Return (x, y) of the center of cell containing provided text 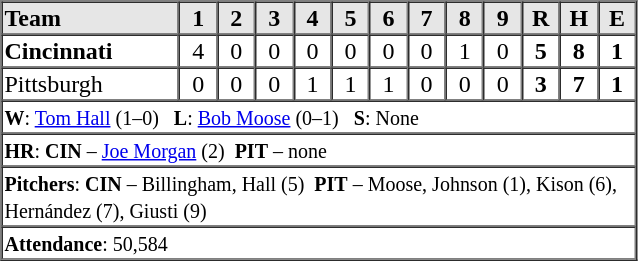
6 (388, 18)
Pitchers: CIN – Billingham, Hall (5) PIT – Moose, Johnson (1), Kison (6), Hernández (7), Giusti (9) (319, 196)
R (541, 18)
E (617, 18)
Attendance: 50,584 (319, 242)
9 (503, 18)
2 (236, 18)
Cincinnati (91, 50)
Pittsburgh (91, 84)
Team (91, 18)
HR: CIN – Joe Morgan (2) PIT – none (319, 150)
W: Tom Hall (1–0) L: Bob Moose (0–1) S: None (319, 116)
H (579, 18)
